Output the (x, y) coordinate of the center of the cell containing the given text.  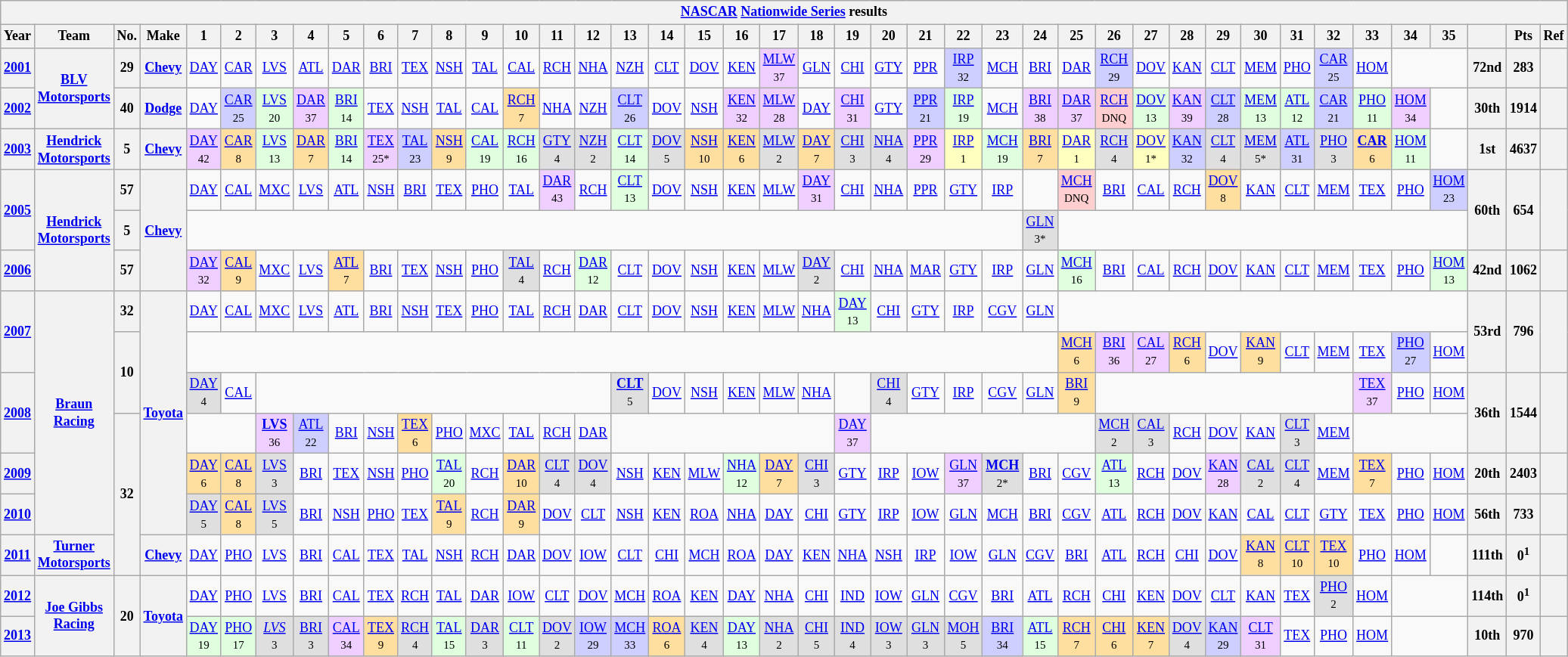
KAN32 (1187, 149)
ATL13 (1114, 474)
NHA2 (779, 636)
Year (18, 36)
IOW29 (593, 636)
2013 (18, 636)
LVS13 (275, 149)
22 (964, 36)
53rd (1487, 331)
BRI7 (1041, 149)
Braun Racing (74, 413)
CAL27 (1151, 352)
Pts (1523, 36)
PHO3 (1334, 149)
2003 (18, 149)
TEX7 (1372, 474)
KAN29 (1223, 636)
CHI5 (817, 636)
970 (1523, 636)
4 (312, 36)
RCH16 (522, 149)
DAR9 (522, 514)
CHI6 (1114, 636)
CAR (238, 68)
MLW28 (779, 109)
CLT10 (1296, 555)
DAY4 (203, 392)
Team (74, 36)
Joe Gibbs Racing (74, 615)
283 (1523, 68)
IND4 (852, 636)
MCH2* (1003, 474)
DAY32 (203, 271)
ATL22 (312, 433)
733 (1523, 514)
21 (926, 36)
9 (485, 36)
IND (852, 596)
36th (1487, 413)
HOM23 (1449, 190)
GLN3 (926, 636)
2002 (18, 109)
MAR (926, 271)
CAR8 (238, 149)
DAR7 (312, 149)
DAR43 (557, 190)
17 (779, 36)
27 (1151, 36)
19 (852, 36)
MCH33 (630, 636)
NHA4 (889, 149)
DOV8 (1223, 190)
CLT28 (1223, 109)
CLT11 (522, 636)
PHO2 (1334, 596)
TAL15 (449, 636)
40 (127, 109)
CAL19 (485, 149)
LVS5 (275, 514)
PHO17 (238, 636)
8 (449, 36)
7 (415, 36)
60th (1487, 210)
30 (1261, 36)
11 (557, 36)
33 (1372, 36)
2403 (1523, 474)
DAY6 (203, 474)
CLT31 (1261, 636)
KEN7 (1151, 636)
114th (1487, 596)
2012 (18, 596)
TEX37 (1372, 392)
4637 (1523, 149)
34 (1410, 36)
CAR6 (1372, 149)
30th (1487, 109)
2006 (18, 271)
TAL9 (449, 514)
DOV13 (1151, 109)
IRP19 (964, 109)
MEM5* (1261, 149)
DOV1* (1151, 149)
KAN28 (1223, 474)
1914 (1523, 109)
35 (1449, 36)
CLT3 (1296, 433)
TEX10 (1334, 555)
Turner Motorsports (74, 555)
GLN3* (1041, 231)
ROA6 (667, 636)
IRP32 (964, 68)
CHI4 (889, 392)
KAN9 (1261, 352)
KEN6 (742, 149)
2009 (18, 474)
DOV5 (667, 149)
1st (1487, 149)
KEN4 (703, 636)
MCH6 (1076, 352)
CLT26 (630, 109)
CLT13 (630, 190)
PHO11 (1372, 109)
MCH16 (1076, 271)
CLT5 (630, 392)
DAY31 (817, 190)
ATL12 (1296, 109)
2 (238, 36)
IOW3 (889, 636)
NHA12 (742, 474)
LVS20 (275, 109)
PPR21 (926, 109)
2010 (18, 514)
15 (703, 36)
BRI9 (1076, 392)
CAL9 (238, 271)
DAR10 (522, 474)
GTY4 (557, 149)
1062 (1523, 271)
MEM13 (1261, 109)
HOM13 (1449, 271)
KEN32 (742, 109)
TAL20 (449, 474)
NZH2 (593, 149)
CAL2 (1261, 474)
25 (1076, 36)
20th (1487, 474)
2007 (18, 331)
BRI38 (1041, 109)
DAY2 (817, 271)
No. (127, 36)
MCH19 (1003, 149)
RCHDNQ (1114, 109)
2011 (18, 555)
14 (667, 36)
DOV2 (557, 636)
2008 (18, 413)
NSH10 (703, 149)
BRI36 (1114, 352)
31 (1296, 36)
BRI3 (312, 636)
BRI34 (1003, 636)
DAY19 (203, 636)
HOM11 (1410, 149)
3 (275, 36)
DAR12 (593, 271)
CAR21 (1334, 109)
26 (1114, 36)
BLV Motorsports (74, 88)
56th (1487, 514)
DAY37 (852, 433)
MCHDNQ (1076, 190)
TAL23 (415, 149)
TEX25* (381, 149)
28 (1187, 36)
PHO27 (1410, 352)
16 (742, 36)
MLW2 (779, 149)
ATL7 (346, 271)
NASCAR Nationwide Series results (784, 12)
ATL31 (1296, 149)
CAL3 (1151, 433)
MCH2 (1114, 433)
CAL34 (346, 636)
TEX9 (381, 636)
42nd (1487, 271)
13 (630, 36)
24 (1041, 36)
GLN37 (964, 474)
HOM34 (1410, 109)
ATL15 (1041, 636)
TAL4 (522, 271)
Ref (1554, 36)
LVS36 (275, 433)
MLW37 (779, 68)
CLT14 (630, 149)
Make (163, 36)
NSH9 (449, 149)
KAN8 (1261, 555)
6 (381, 36)
10th (1487, 636)
111th (1487, 555)
RCH29 (1114, 68)
654 (1523, 210)
DAY42 (203, 149)
2001 (18, 68)
72nd (1487, 68)
12 (593, 36)
MOH5 (964, 636)
RCH6 (1187, 352)
TEX6 (415, 433)
DAY5 (203, 514)
CHI31 (852, 109)
DAR3 (485, 636)
PPR29 (926, 149)
796 (1523, 331)
2005 (18, 210)
1544 (1523, 413)
Dodge (163, 109)
1 (203, 36)
23 (1003, 36)
IRP1 (964, 149)
18 (817, 36)
KAN39 (1187, 109)
DAR1 (1076, 149)
